Scan for the cell matching the given text and deliver its [X, Y] coordinate at center. 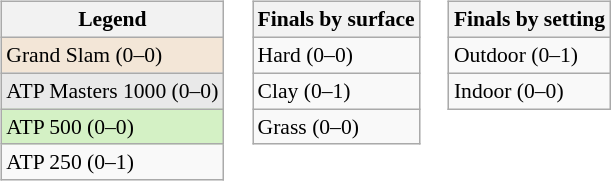
Indoor (0–0) [530, 91]
Finals by setting [530, 20]
Legend [112, 20]
ATP 250 (0–1) [112, 162]
Finals by surface [336, 20]
Grass (0–0) [336, 127]
Grand Slam (0–0) [112, 55]
ATP 500 (0–0) [112, 127]
Clay (0–1) [336, 91]
Outdoor (0–1) [530, 55]
Hard (0–0) [336, 55]
ATP Masters 1000 (0–0) [112, 91]
